Locate the cell with the specified text and output its (x, y) center coordinate. 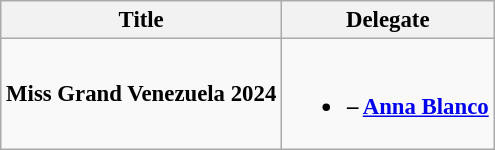
Title (142, 20)
– Anna Blanco (388, 94)
Miss Grand Venezuela 2024 (142, 94)
Delegate (388, 20)
